Provide the [x, y] coordinate of the cell's center where the given text is located.  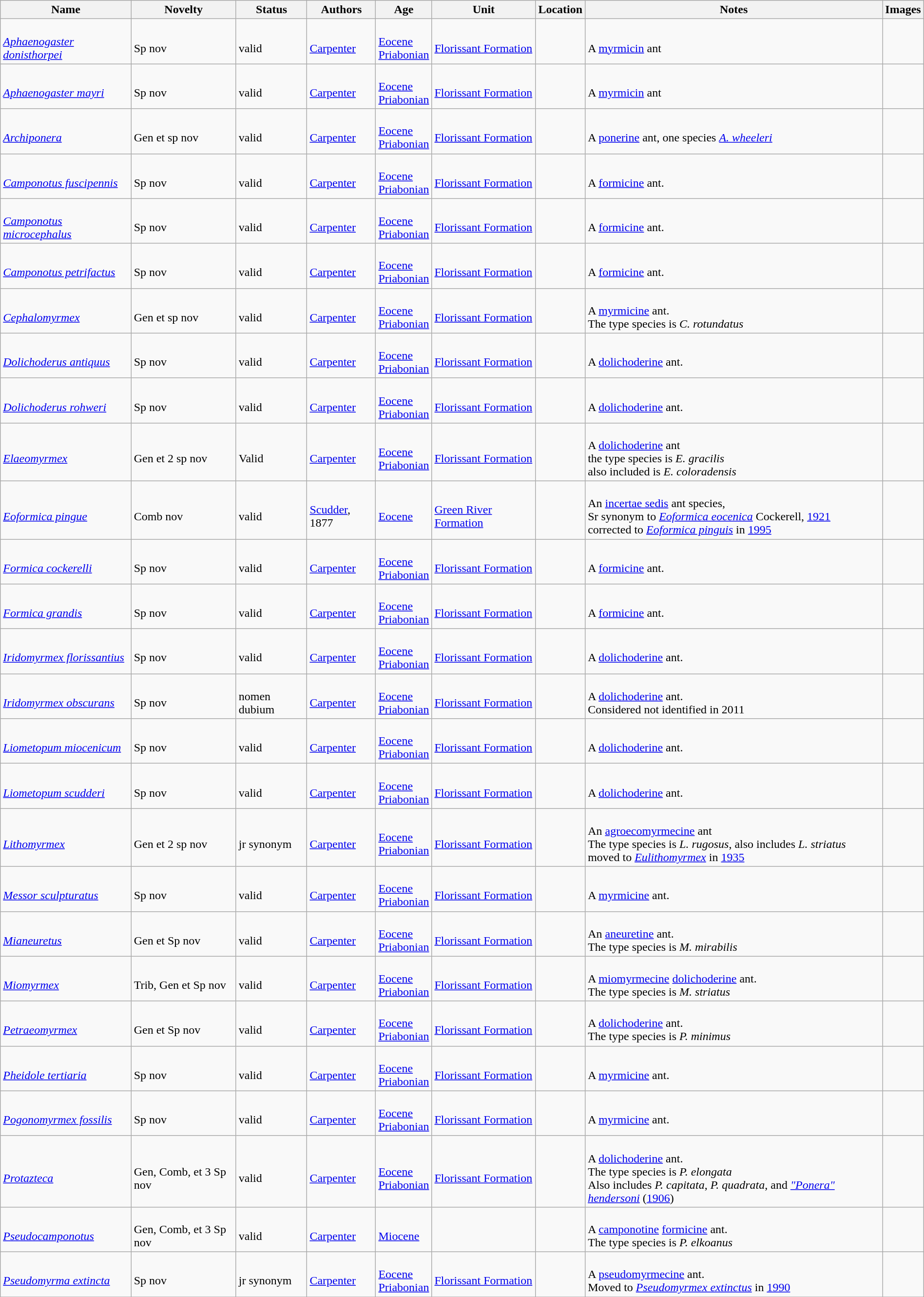
Messor sculpturatus [66, 889]
Archiponera [66, 131]
Scudder, 1877 [341, 510]
Trib, Gen et Sp nov [183, 979]
A myrmicine ant.The type species is C. rotundatus [734, 311]
Cephalomyrmex [66, 311]
Miocene [404, 1229]
A ponerine ant, one species A. wheeleri [734, 131]
A dolichoderine ant.Considered not identified in 2011 [734, 696]
Name [66, 10]
Iridomyrmex obscurans [66, 696]
Lithomyrmex [66, 838]
Liometopum scudderi [66, 786]
Protazteca [66, 1171]
Valid [271, 452]
A camponotine formicine ant. The type species is P. elkoanus [734, 1229]
Aphaenogaster donisthorpei [66, 41]
An agroecomyrmecine ant The type species is L. rugosus, also includes L. striatusmoved to Eulithomyrmex in 1935 [734, 838]
Aphaenogaster mayri [66, 86]
Age [404, 10]
Pseudomyrma extincta [66, 1274]
Unit [483, 10]
Pheidole tertiaria [66, 1068]
Pseudocamponotus [66, 1229]
Eocene [404, 510]
Elaeomyrmex [66, 452]
Formica grandis [66, 607]
A miomyrmecine dolichoderine ant. The type species is M. striatus [734, 979]
Comb nov [183, 510]
Dolichoderus rohweri [66, 400]
Authors [341, 10]
A dolichoderine ant. The type species is P. minimus [734, 1023]
Liometopum miocenicum [66, 741]
An aneuretine ant. The type species is M. mirabilis [734, 934]
Camponotus petrifactus [66, 266]
Miomyrmex [66, 979]
Mianeuretus [66, 934]
Formica cockerelli [66, 562]
Location [560, 10]
A dolichoderine ant the type species is E. gracilis also included is E. coloradensis [734, 452]
Dolichoderus antiquus [66, 355]
A pseudomyrmecine ant.Moved to Pseudomyrmex extinctus in 1990 [734, 1274]
A dolichoderine ant. The type species is P. elongata Also includes P. capitata, P. quadrata, and "Ponera" hendersoni (1906) [734, 1171]
Iridomyrmex florissantius [66, 651]
Camponotus fuscipennis [66, 176]
Eoformica pingue [66, 510]
Petraeomyrmex [66, 1023]
Pogonomyrmex fossilis [66, 1113]
Status [271, 10]
Images [903, 10]
Novelty [183, 10]
An incertae sedis ant species, Sr synonym to Eoformica eocenica Cockerell, 1921corrected to Eoformica pinguis in 1995 [734, 510]
Green River Formation [483, 510]
nomen dubium [271, 696]
Notes [734, 10]
Camponotus microcephalus [66, 221]
